Return the (x, y) coordinate for the center point of the cell that contains the specified text.  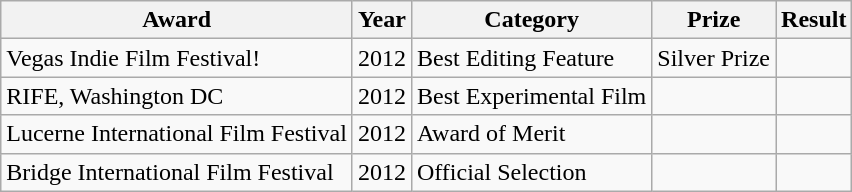
Silver Prize (714, 58)
RIFE, Washington DC (177, 96)
Lucerne International Film Festival (177, 134)
Bridge International Film Festival (177, 172)
Best Editing Feature (531, 58)
Category (531, 20)
Result (814, 20)
Vegas Indie Film Festival! (177, 58)
Award (177, 20)
Year (382, 20)
Award of Merit (531, 134)
Best Experimental Film (531, 96)
Official Selection (531, 172)
Prize (714, 20)
